Provide the [X, Y] coordinate of the cell's center where the given text is located.  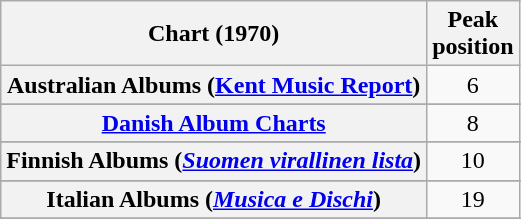
Chart (1970) [214, 34]
Italian Albums (Musica e Dischi) [214, 199]
Finnish Albums (Suomen virallinen lista) [214, 161]
8 [473, 123]
Peakposition [473, 34]
19 [473, 199]
10 [473, 161]
6 [473, 85]
Australian Albums (Kent Music Report) [214, 85]
Danish Album Charts [214, 123]
